Locate the cell with the specified text and output its [X, Y] center coordinate. 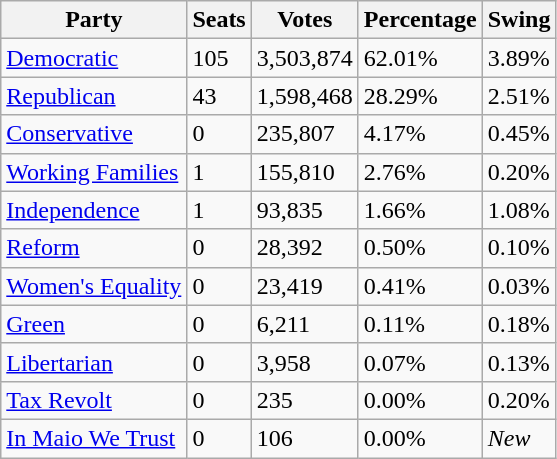
0.50% [420, 248]
105 [219, 58]
In Maio We Trust [94, 438]
0.10% [519, 248]
Working Families [94, 172]
1,598,468 [304, 96]
New [519, 438]
2.76% [420, 172]
Party [94, 20]
235,807 [304, 134]
235 [304, 400]
62.01% [420, 58]
Swing [519, 20]
Libertarian [94, 362]
0.03% [519, 286]
6,211 [304, 324]
2.51% [519, 96]
0.07% [420, 362]
Conservative [94, 134]
Reform [94, 248]
3,958 [304, 362]
0.11% [420, 324]
23,419 [304, 286]
Votes [304, 20]
1.08% [519, 210]
Percentage [420, 20]
28.29% [420, 96]
1.66% [420, 210]
0.13% [519, 362]
Tax Revolt [94, 400]
Democratic [94, 58]
Republican [94, 96]
3.89% [519, 58]
28,392 [304, 248]
0.41% [420, 286]
4.17% [420, 134]
0.45% [519, 134]
3,503,874 [304, 58]
Green [94, 324]
43 [219, 96]
Seats [219, 20]
Independence [94, 210]
106 [304, 438]
93,835 [304, 210]
0.18% [519, 324]
Women's Equality [94, 286]
155,810 [304, 172]
